From the cell containing the given text, extract its center point as [X, Y] coordinate. 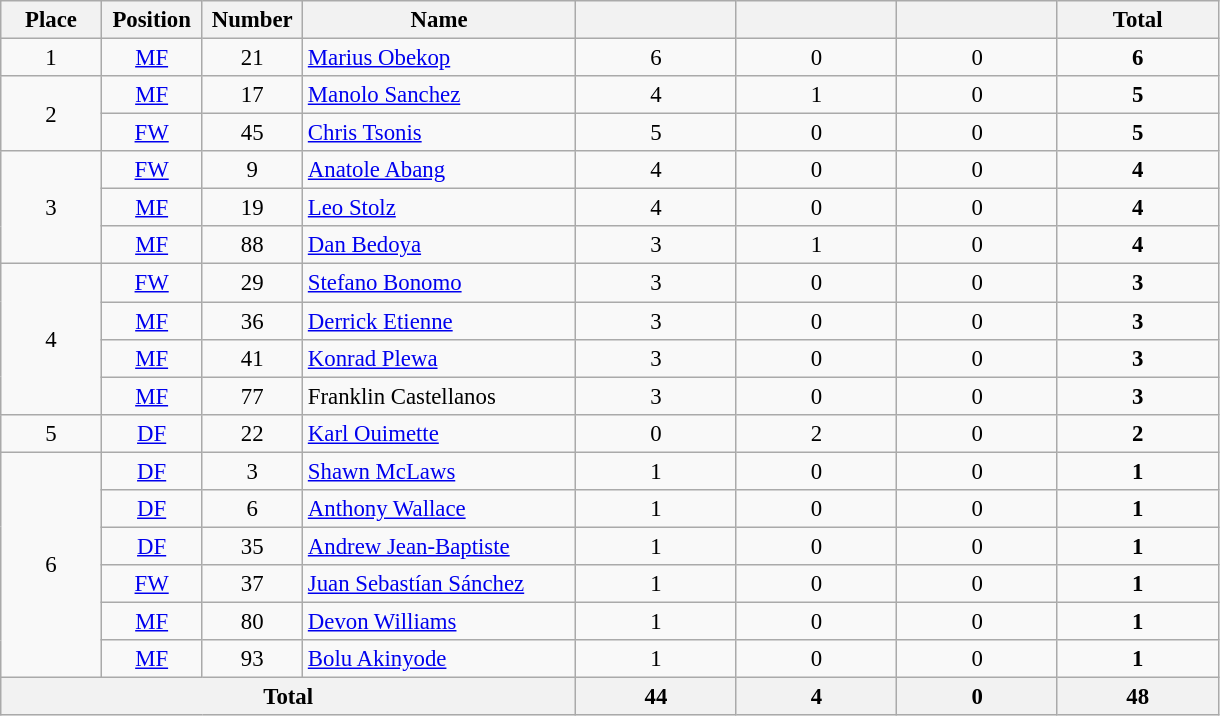
80 [252, 621]
Franklin Castellanos [440, 396]
Shawn McLaws [440, 471]
Number [252, 20]
Devon Williams [440, 621]
29 [252, 283]
Leo Stolz [440, 208]
Andrew Jean-Baptiste [440, 546]
Marius Obekop [440, 58]
21 [252, 58]
22 [252, 433]
88 [252, 245]
Bolu Akinyode [440, 659]
Stefano Bonomo [440, 283]
37 [252, 584]
93 [252, 659]
Karl Ouimette [440, 433]
Konrad Plewa [440, 358]
Chris Tsonis [440, 133]
Anatole Abang [440, 170]
17 [252, 95]
77 [252, 396]
36 [252, 321]
Dan Bedoya [440, 245]
48 [1138, 697]
Anthony Wallace [440, 509]
Manolo Sanchez [440, 95]
9 [252, 170]
19 [252, 208]
35 [252, 546]
45 [252, 133]
44 [656, 697]
Juan Sebastían Sánchez [440, 584]
Derrick Etienne [440, 321]
Place [52, 20]
Name [440, 20]
Position [152, 20]
41 [252, 358]
